Identify which cell holds the provided text, then report its [X, Y] central coordinate. 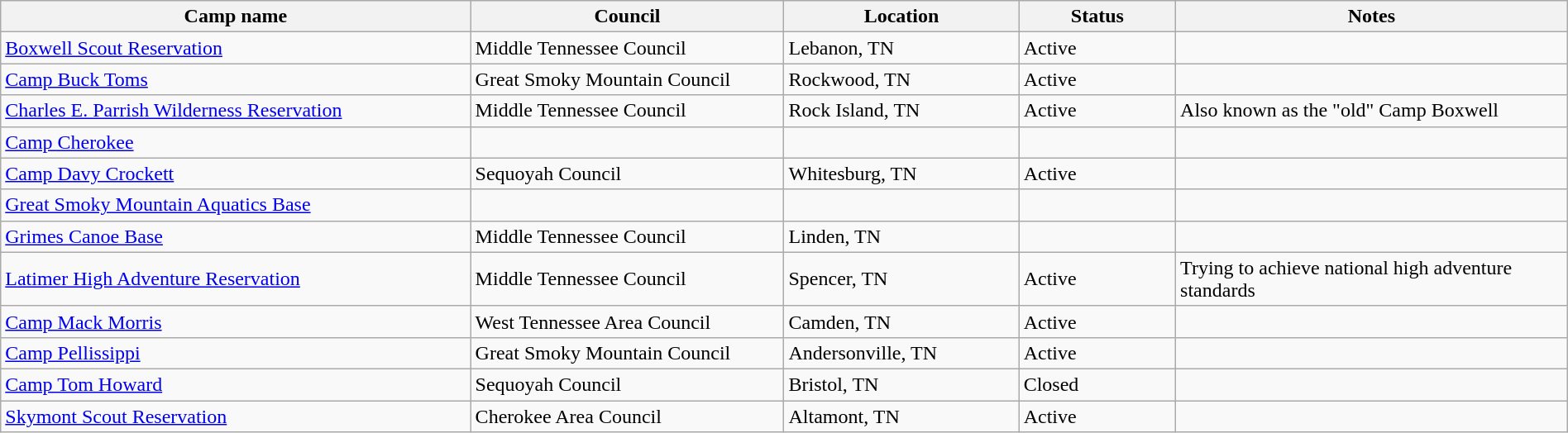
Grimes Canoe Base [236, 236]
Camp Pellissippi [236, 353]
Camp Tom Howard [236, 384]
Great Smoky Mountain Aquatics Base [236, 205]
West Tennessee Area Council [627, 321]
Camp Buck Toms [236, 79]
Latimer High Adventure Reservation [236, 279]
Status [1097, 17]
Linden, TN [901, 236]
Rockwood, TN [901, 79]
Location [901, 17]
Cherokee Area Council [627, 416]
Spencer, TN [901, 279]
Notes [1372, 17]
Also known as the "old" Camp Boxwell [1372, 111]
Boxwell Scout Reservation [236, 48]
Closed [1097, 384]
Camp Mack Morris [236, 321]
Lebanon, TN [901, 48]
Camp Davy Crockett [236, 174]
Whitesburg, TN [901, 174]
Rock Island, TN [901, 111]
Altamont, TN [901, 416]
Council [627, 17]
Andersonville, TN [901, 353]
Camp name [236, 17]
Charles E. Parrish Wilderness Reservation [236, 111]
Skymont Scout Reservation [236, 416]
Trying to achieve national high adventure standards [1372, 279]
Bristol, TN [901, 384]
Camp Cherokee [236, 142]
Camden, TN [901, 321]
